Determine the [X, Y] coordinate at the center of the cell enclosing the given text.  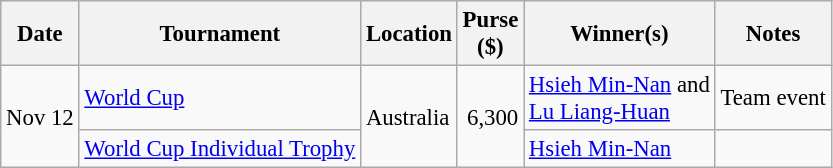
Date [40, 34]
6,300 [490, 117]
World Cup [220, 98]
Team event [773, 98]
Tournament [220, 34]
Hsieh Min-Nan [620, 149]
Nov 12 [40, 117]
World Cup Individual Trophy [220, 149]
Purse($) [490, 34]
Winner(s) [620, 34]
Notes [773, 34]
Australia [410, 117]
Location [410, 34]
Hsieh Min-Nan and Lu Liang-Huan [620, 98]
